Provide the (X, Y) coordinate of the cell's center where the given text is located.  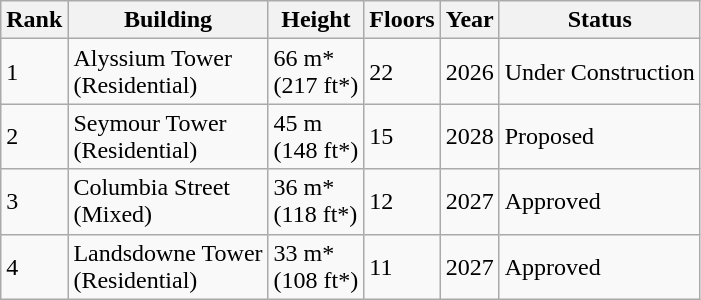
3 (34, 202)
Status (600, 20)
2026 (470, 72)
Building (168, 20)
2 (34, 136)
Height (316, 20)
1 (34, 72)
Rank (34, 20)
45 m(148 ft*) (316, 136)
2028 (470, 136)
Proposed (600, 136)
33 m*(108 ft*) (316, 266)
Alyssium Tower(Residential) (168, 72)
11 (402, 266)
36 m*(118 ft*) (316, 202)
12 (402, 202)
4 (34, 266)
Landsdowne Tower(Residential) (168, 266)
66 m*(217 ft*) (316, 72)
15 (402, 136)
Year (470, 20)
Under Construction (600, 72)
Floors (402, 20)
Columbia Street(Mixed) (168, 202)
Seymour Tower(Residential) (168, 136)
22 (402, 72)
